Extract the (X, Y) coordinate from the center of the cell holding the provided text.  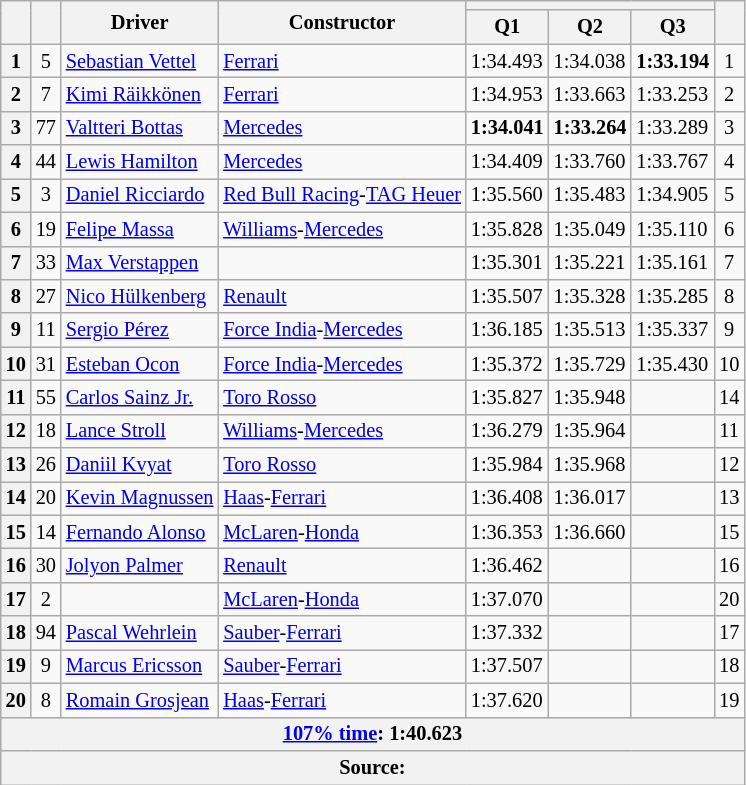
1:35.161 (672, 263)
Red Bull Racing-TAG Heuer (342, 195)
Daniel Ricciardo (140, 195)
Lance Stroll (140, 431)
1:35.372 (508, 364)
Sebastian Vettel (140, 61)
1:34.493 (508, 61)
Marcus Ericsson (140, 666)
Q2 (590, 27)
1:35.337 (672, 330)
55 (46, 397)
1:35.828 (508, 229)
1:35.964 (590, 431)
1:37.620 (508, 700)
1:35.513 (590, 330)
1:36.353 (508, 532)
Daniil Kvyat (140, 465)
1:35.483 (590, 195)
1:35.285 (672, 296)
27 (46, 296)
1:33.194 (672, 61)
1:33.760 (590, 162)
1:37.070 (508, 599)
1:37.332 (508, 633)
1:33.289 (672, 128)
1:35.827 (508, 397)
1:35.729 (590, 364)
1:34.038 (590, 61)
1:36.185 (508, 330)
Fernando Alonso (140, 532)
1:35.507 (508, 296)
77 (46, 128)
1:34.953 (508, 94)
1:36.408 (508, 498)
1:37.507 (508, 666)
1:35.968 (590, 465)
1:35.560 (508, 195)
Constructor (342, 22)
1:35.948 (590, 397)
1:36.017 (590, 498)
1:36.279 (508, 431)
1:35.049 (590, 229)
1:33.767 (672, 162)
107% time: 1:40.623 (372, 734)
Valtteri Bottas (140, 128)
1:35.984 (508, 465)
26 (46, 465)
1:34.905 (672, 195)
1:35.301 (508, 263)
Esteban Ocon (140, 364)
1:36.462 (508, 565)
Pascal Wehrlein (140, 633)
Kimi Räikkönen (140, 94)
Carlos Sainz Jr. (140, 397)
1:35.221 (590, 263)
1:35.328 (590, 296)
Q1 (508, 27)
Jolyon Palmer (140, 565)
1:34.041 (508, 128)
Kevin Magnussen (140, 498)
Nico Hülkenberg (140, 296)
Sergio Pérez (140, 330)
94 (46, 633)
Felipe Massa (140, 229)
33 (46, 263)
1:34.409 (508, 162)
Max Verstappen (140, 263)
Driver (140, 22)
1:33.264 (590, 128)
1:33.663 (590, 94)
44 (46, 162)
30 (46, 565)
Source: (372, 767)
1:36.660 (590, 532)
Romain Grosjean (140, 700)
Q3 (672, 27)
Lewis Hamilton (140, 162)
1:33.253 (672, 94)
1:35.110 (672, 229)
1:35.430 (672, 364)
31 (46, 364)
